From the cell containing the given text, extract its center point as [X, Y] coordinate. 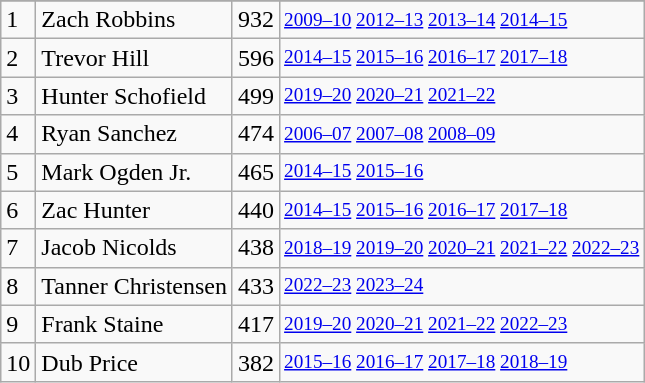
Zac Hunter [134, 210]
7 [18, 248]
3 [18, 96]
440 [256, 210]
6 [18, 210]
2006–07 2007–08 2008–09 [462, 134]
438 [256, 248]
2009–10 2012–13 2013–14 2014–15 [462, 20]
Hunter Schofield [134, 96]
Ryan Sanchez [134, 134]
2 [18, 58]
1 [18, 20]
2019–20 2020–21 2021–22 [462, 96]
Zach Robbins [134, 20]
932 [256, 20]
596 [256, 58]
Mark Ogden Jr. [134, 172]
Trevor Hill [134, 58]
Dub Price [134, 362]
2015–16 2016–17 2017–18 2018–19 [462, 362]
Jacob Nicolds [134, 248]
465 [256, 172]
2022–23 2023–24 [462, 286]
2019–20 2020–21 2021–22 2022–23 [462, 324]
Frank Staine [134, 324]
2018–19 2019–20 2020–21 2021–22 2022–23 [462, 248]
499 [256, 96]
Tanner Christensen [134, 286]
382 [256, 362]
417 [256, 324]
433 [256, 286]
2014–15 2015–16 [462, 172]
474 [256, 134]
4 [18, 134]
8 [18, 286]
10 [18, 362]
5 [18, 172]
9 [18, 324]
